Scan for the cell matching the given text and deliver its (X, Y) coordinate at center. 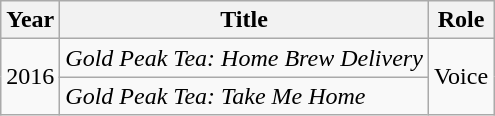
Title (244, 20)
Year (30, 20)
Gold Peak Tea: Home Brew Delivery (244, 58)
Gold Peak Tea: Take Me Home (244, 96)
Role (460, 20)
2016 (30, 77)
Voice (460, 77)
